Determine the [x, y] coordinate at the center of the cell enclosing the given text.  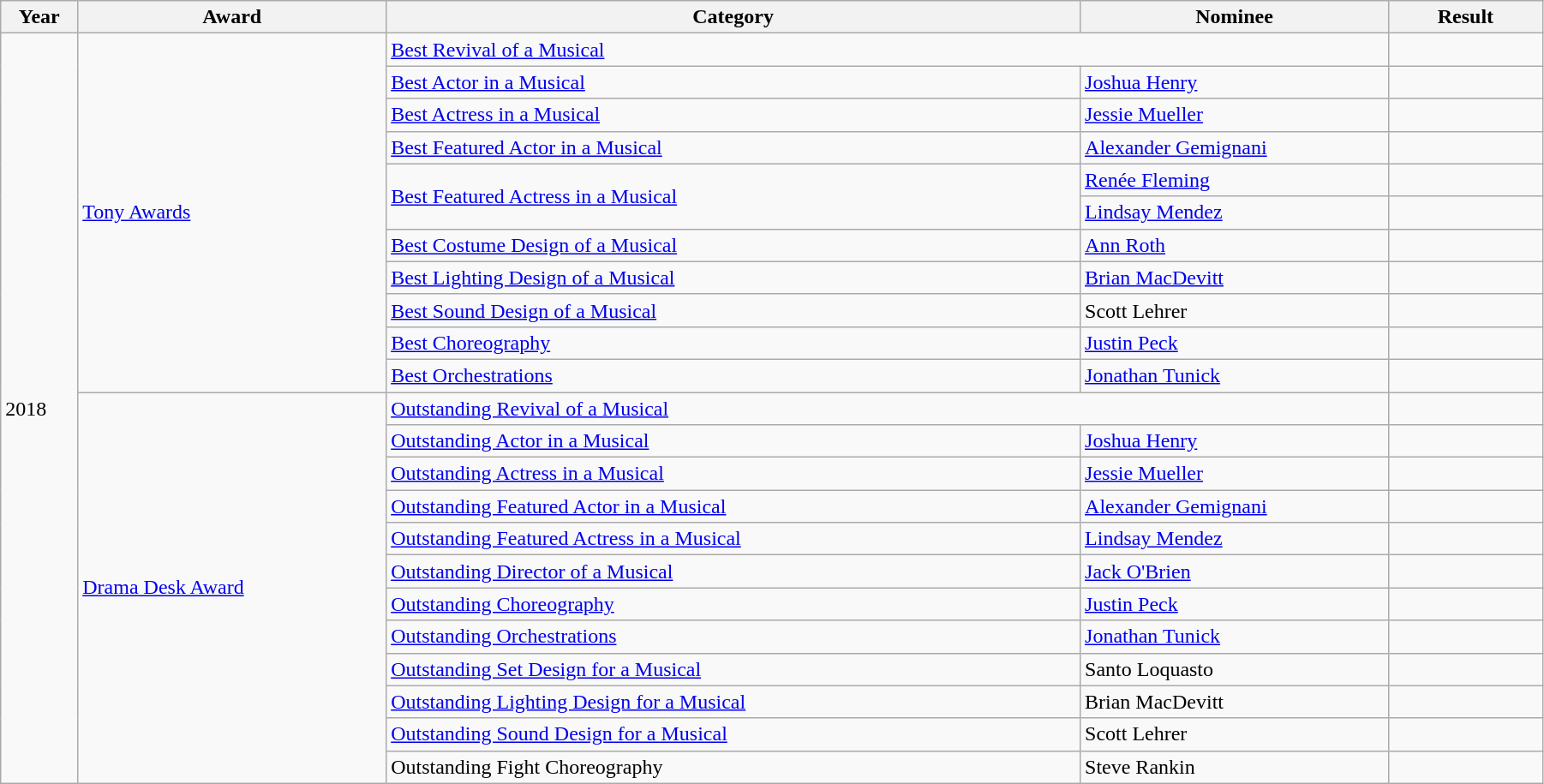
Outstanding Actress in a Musical [733, 474]
Renée Fleming [1235, 180]
Category [733, 17]
Outstanding Lighting Design for a Musical [733, 702]
Outstanding Orchestrations [733, 637]
Jack O'Brien [1235, 572]
Result [1465, 17]
Best Choreography [733, 343]
Outstanding Director of a Musical [733, 572]
Drama Desk Award [232, 588]
Outstanding Fight Choreography [733, 767]
Best Actress in a Musical [733, 115]
2018 [39, 408]
Year [39, 17]
Best Revival of a Musical [888, 50]
Outstanding Set Design for a Musical [733, 669]
Outstanding Sound Design for a Musical [733, 734]
Nominee [1235, 17]
Ann Roth [1235, 245]
Best Sound Design of a Musical [733, 310]
Outstanding Featured Actor in a Musical [733, 506]
Steve Rankin [1235, 767]
Outstanding Actor in a Musical [733, 441]
Santo Loquasto [1235, 669]
Best Actor in a Musical [733, 82]
Outstanding Revival of a Musical [888, 409]
Best Costume Design of a Musical [733, 245]
Outstanding Featured Actress in a Musical [733, 539]
Best Featured Actor in a Musical [733, 147]
Outstanding Choreography [733, 604]
Best Orchestrations [733, 375]
Best Featured Actress in a Musical [733, 196]
Award [232, 17]
Best Lighting Design of a Musical [733, 278]
Tony Awards [232, 212]
